Scan for the cell matching the given text and deliver its [X, Y] coordinate at center. 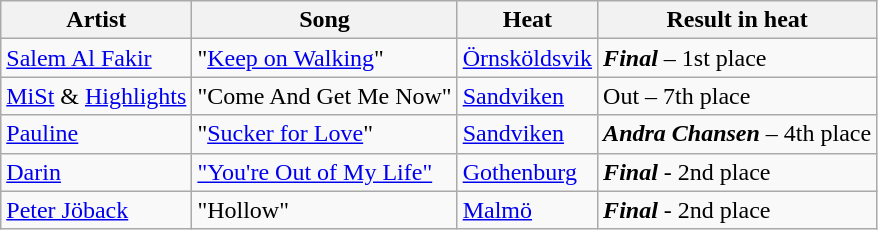
Artist [96, 20]
Malmö [527, 210]
Gothenburg [527, 172]
"Sucker for Love" [324, 134]
Pauline [96, 134]
Song [324, 20]
MiSt & Highlights [96, 96]
"Come And Get Me Now" [324, 96]
Heat [527, 20]
Final – 1st place [738, 58]
Salem Al Fakir [96, 58]
Peter Jöback [96, 210]
Darin [96, 172]
"Keep on Walking" [324, 58]
"You're Out of My Life" [324, 172]
Result in heat [738, 20]
"Hollow" [324, 210]
Örnsköldsvik [527, 58]
Out – 7th place [738, 96]
Andra Chansen – 4th place [738, 134]
